Extract the (x, y) coordinate from the center of the cell holding the provided text.  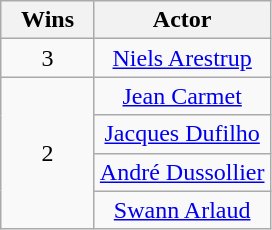
3 (48, 58)
Actor (182, 20)
Niels Arestrup (182, 58)
Wins (48, 20)
André Dussollier (182, 172)
Swann Arlaud (182, 210)
Jean Carmet (182, 96)
Jacques Dufilho (182, 134)
2 (48, 153)
